Capture the cell that displays the provided text and extract its (X, Y) central coordinate. 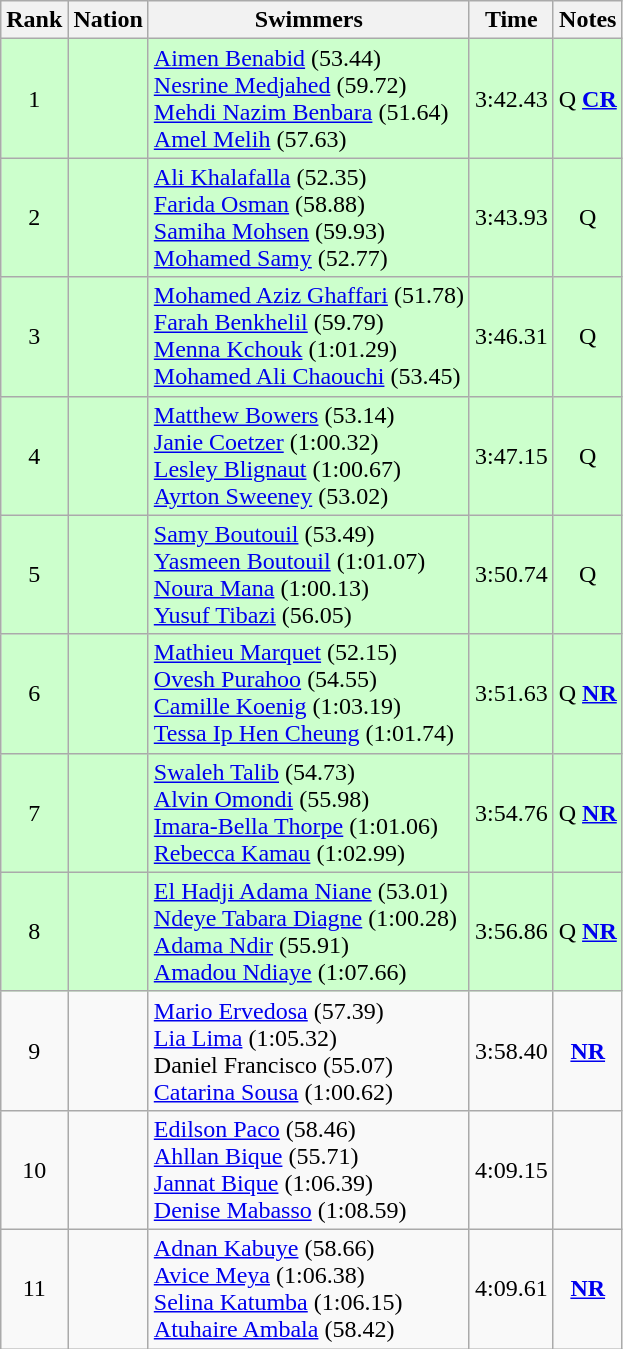
3:56.86 (511, 932)
Ali Khalafalla (52.35)Farida Osman (58.88)Samiha Mohsen (59.93)Mohamed Samy (52.77) (308, 218)
4:09.61 (511, 1288)
Mario Ervedosa (57.39)Lia Lima (1:05.32)Daniel Francisco (55.07)Catarina Sousa (1:00.62) (308, 1050)
Matthew Bowers (53.14)Janie Coetzer (1:00.32)Lesley Blignaut (1:00.67)Ayrton Sweeney (53.02) (308, 456)
Mathieu Marquet (52.15)Ovesh Purahoo (54.55)Camille Koenig (1:03.19)Tessa Ip Hen Cheung (1:01.74) (308, 694)
3:50.74 (511, 574)
Rank (34, 20)
5 (34, 574)
8 (34, 932)
4 (34, 456)
Notes (588, 20)
Mohamed Aziz Ghaffari (51.78)Farah Benkhelil (59.79)Menna Kchouk (1:01.29)Mohamed Ali Chaouchi (53.45) (308, 336)
3:51.63 (511, 694)
3:47.15 (511, 456)
10 (34, 1170)
9 (34, 1050)
6 (34, 694)
1 (34, 98)
3:43.93 (511, 218)
El Hadji Adama Niane (53.01)Ndeye Tabara Diagne (1:00.28)Adama Ndir (55.91)Amadou Ndiaye (1:07.66) (308, 932)
Nation (108, 20)
Time (511, 20)
3:46.31 (511, 336)
4:09.15 (511, 1170)
Aimen Benabid (53.44)Nesrine Medjahed (59.72)Mehdi Nazim Benbara (51.64)Amel Melih (57.63) (308, 98)
11 (34, 1288)
Edilson Paco (58.46)Ahllan Bique (55.71)Jannat Bique (1:06.39)Denise Mabasso (1:08.59) (308, 1170)
7 (34, 812)
Swimmers (308, 20)
Swaleh Talib (54.73)Alvin Omondi (55.98)Imara-Bella Thorpe (1:01.06)Rebecca Kamau (1:02.99) (308, 812)
3 (34, 336)
2 (34, 218)
3:58.40 (511, 1050)
Q CR (588, 98)
3:42.43 (511, 98)
Samy Boutouil (53.49)Yasmeen Boutouil (1:01.07)Noura Mana (1:00.13)Yusuf Tibazi (56.05) (308, 574)
3:54.76 (511, 812)
Adnan Kabuye (58.66)Avice Meya (1:06.38)Selina Katumba (1:06.15)Atuhaire Ambala (58.42) (308, 1288)
